Determine the (X, Y) coordinate at the center of the cell enclosing the given text.  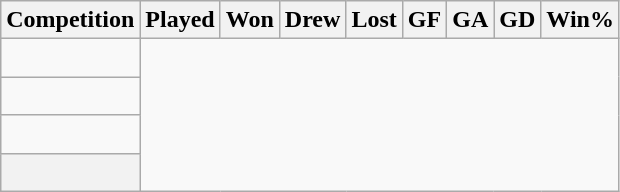
GD (518, 20)
GF (424, 20)
GA (470, 20)
Played (180, 20)
Competition (70, 20)
Win% (580, 20)
Drew (312, 20)
Won (250, 20)
Lost (374, 20)
